Search for the cell housing the specified text and yield its (x, y) center coordinate. 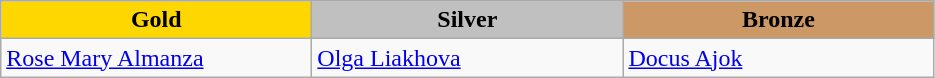
Docus Ajok (778, 58)
Olga Liakhova (468, 58)
Silver (468, 20)
Bronze (778, 20)
Gold (156, 20)
Rose Mary Almanza (156, 58)
